Find where the given text appears and provide that cell's center as [X, Y] coordinate. 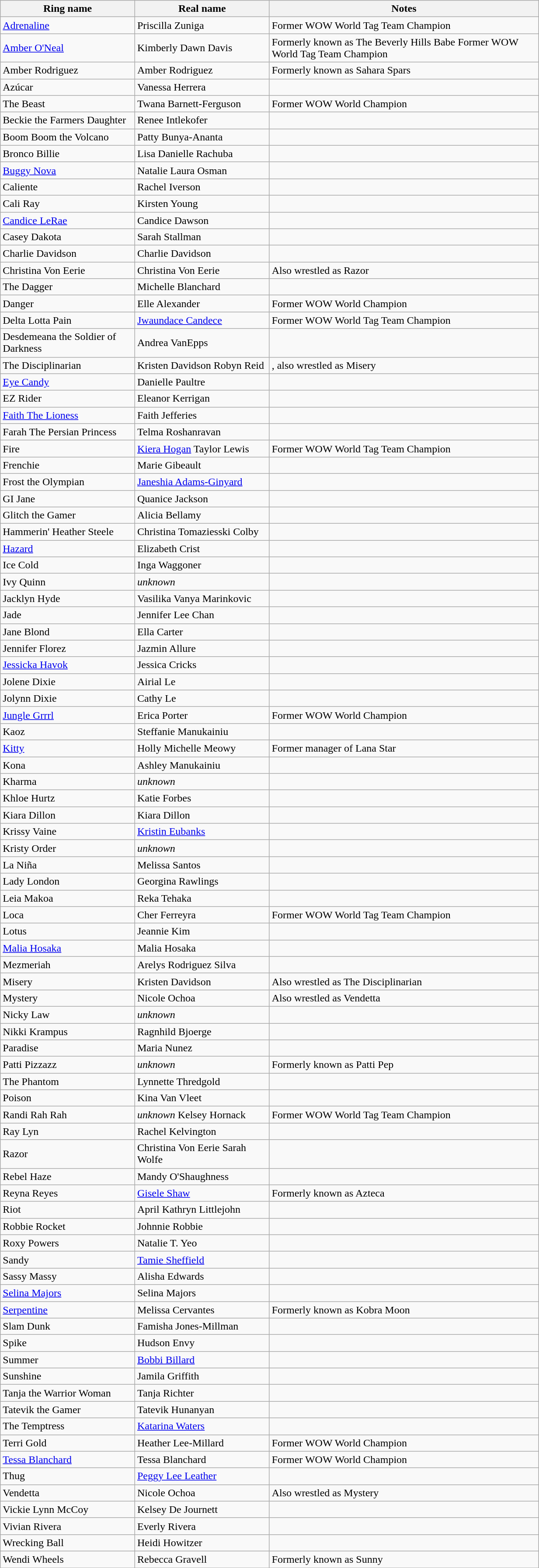
Patti Pizzazz [68, 1065]
Ragnhild Bjoerge [202, 1031]
Paradise [68, 1048]
Boom Boom the Volcano [68, 137]
Formerly known as Azteca [404, 1193]
Kristen Davidson [202, 981]
Frenchie [68, 465]
Thug [68, 1476]
Famisha Jones-Millman [202, 1326]
Reyna Reyes [68, 1193]
Elizabeth Crist [202, 549]
Tanja Richter [202, 1393]
Ray Lyn [68, 1131]
Ashley Manukainiu [202, 765]
Candice Dawson [202, 220]
Adrenaline [68, 25]
Vickie Lynn McCoy [68, 1509]
Glitch the Gamer [68, 515]
Razor [68, 1154]
Jwaundace Candece [202, 320]
The Beast [68, 104]
Poison [68, 1098]
Also wrestled as Razor [404, 270]
Maria Nunez [202, 1048]
Hudson Envy [202, 1343]
Twana Barnett-Ferguson [202, 104]
Jacklyn Hyde [68, 598]
Lady London [68, 882]
Desdemeana the Soldier of Darkness [68, 343]
Jessica Cricks [202, 665]
Jamila Griffith [202, 1376]
Also wrestled as The Disciplinarian [404, 981]
Heidi Howitzer [202, 1543]
Cali Ray [68, 203]
Buggy Nova [68, 170]
Inga Waggoner [202, 565]
La Niña [68, 865]
Christina Tomaziesski Colby [202, 532]
Formerly known as Sunny [404, 1559]
Everly Rivera [202, 1526]
Kitty [68, 748]
Patty Bunya-Ananta [202, 137]
Steffanie Manukainiu [202, 731]
Natalie Laura Osman [202, 170]
Elle Alexander [202, 304]
Serpentine [68, 1309]
Caliente [68, 187]
Danielle Paultre [202, 382]
Rachel Kelvington [202, 1131]
Jessicka Havok [68, 665]
Cathy Le [202, 698]
, also wrestled as Misery [404, 365]
Delta Lotta Pain [68, 320]
Kelsey De Journett [202, 1509]
Arelys Rodriguez Silva [202, 965]
Jazmin Allure [202, 648]
Also wrestled as Mystery [404, 1493]
Melissa Cervantes [202, 1309]
Georgina Rawlings [202, 882]
The Dagger [68, 287]
Lisa Danielle Rachuba [202, 154]
Leia Makoa [68, 898]
Kirsten Young [202, 203]
Jennifer Lee Chan [202, 615]
Holly Michelle Meowy [202, 748]
Kina Van Vleet [202, 1098]
Kharma [68, 782]
unknown Kelsey Hornack [202, 1115]
Heather Lee-Millard [202, 1443]
EZ Rider [68, 399]
Jade [68, 615]
Hammerin' Heather Steele [68, 532]
Andrea VanEpps [202, 343]
Spike [68, 1343]
Jane Blond [68, 632]
Rachel Iverson [202, 187]
The Disciplinarian [68, 365]
Eye Candy [68, 382]
Kristy Order [68, 848]
Lynnette Thredgold [202, 1081]
Tatevik the Gamer [68, 1410]
Jolene Dixie [68, 682]
Jungle Grrrl [68, 715]
Katarina Waters [202, 1426]
Priscilla Zuniga [202, 25]
Real name [202, 9]
Reka Tehaka [202, 898]
Candice LeRae [68, 220]
Wendi Wheels [68, 1559]
Casey Dakota [68, 237]
Kristen Davidson Robyn Reid [202, 365]
Kristin Eubanks [202, 832]
Mezmeriah [68, 965]
Krissy Vaine [68, 832]
Formerly known as Patti Pep [404, 1065]
Robbie Rocket [68, 1226]
Former manager of Lana Star [404, 748]
Bronco Billie [68, 154]
Azúcar [68, 87]
Riot [68, 1210]
Tatevik Hunanyan [202, 1410]
Nikki Krampus [68, 1031]
Fire [68, 448]
Amber O'Neal [68, 48]
Cher Ferreyra [202, 915]
Gisele Shaw [202, 1193]
Eleanor Kerrigan [202, 399]
Formerly known as Kobra Moon [404, 1309]
Jeannie Kim [202, 931]
Tanja the Warrior Woman [68, 1393]
Erica Porter [202, 715]
Michelle Blanchard [202, 287]
Katie Forbes [202, 798]
Renee Intlekofer [202, 120]
Misery [68, 981]
Summer [68, 1360]
Rebel Haze [68, 1176]
Jennifer Florez [68, 648]
Terri Gold [68, 1443]
Vanessa Herrera [202, 87]
Faith Jefferies [202, 415]
Bobbi Billard [202, 1360]
Melissa Santos [202, 865]
Khloe Hurtz [68, 798]
The Temptress [68, 1426]
Quanice Jackson [202, 498]
Jolynn Dixie [68, 698]
Ella Carter [202, 632]
Sandy [68, 1260]
Sarah Stallman [202, 237]
Loca [68, 915]
Rebecca Gravell [202, 1559]
Notes [404, 9]
Janeshia Adams-Ginyard [202, 482]
Kiera Hogan Taylor Lewis [202, 448]
April Kathryn Littlejohn [202, 1210]
Formerly known as Sahara Spars [404, 70]
Randi Rah Rah [68, 1115]
Mystery [68, 998]
Beckie the Farmers Daughter [68, 120]
Alisha Edwards [202, 1276]
Marie Gibeault [202, 465]
Peggy Lee Leather [202, 1476]
Also wrestled as Vendetta [404, 998]
Sassy Massy [68, 1276]
Farah The Persian Princess [68, 432]
Kona [68, 765]
Lotus [68, 931]
Airial Le [202, 682]
Natalie T. Yeo [202, 1243]
Kaoz [68, 731]
Faith The Lioness [68, 415]
Johnnie Robbie [202, 1226]
GI Jane [68, 498]
Danger [68, 304]
Tamie Sheffield [202, 1260]
Mandy O'Shaughness [202, 1176]
Frost the Olympian [68, 482]
Vivian Rivera [68, 1526]
Vasilika Vanya Marinkovic [202, 598]
Wrecking Ball [68, 1543]
Roxy Powers [68, 1243]
Alicia Bellamy [202, 515]
The Phantom [68, 1081]
Telma Roshanravan [202, 432]
Vendetta [68, 1493]
Nicky Law [68, 1015]
Ivy Quinn [68, 582]
Formerly known as The Beverly Hills Babe Former WOW World Tag Team Champion [404, 48]
Hazard [68, 549]
Ice Cold [68, 565]
Sunshine [68, 1376]
Kimberly Dawn Davis [202, 48]
Ring name [68, 9]
Slam Dunk [68, 1326]
Christina Von Eerie Sarah Wolfe [202, 1154]
